Locate the cell with the specified text and output its [x, y] center coordinate. 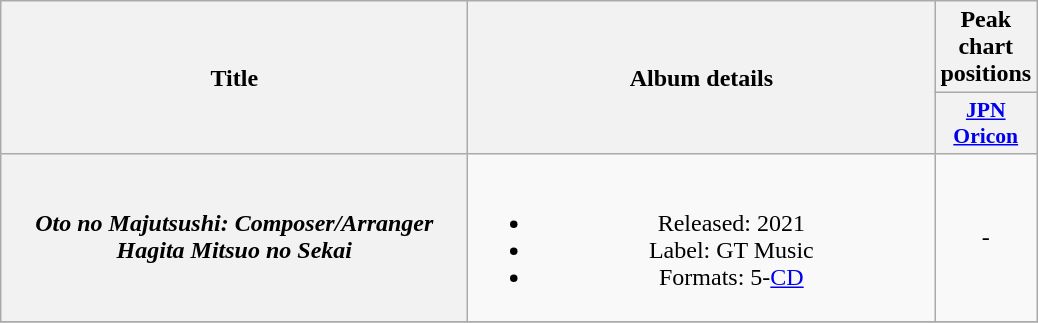
Peak chart positions [986, 47]
Album details [702, 78]
Oto no Majutsushi: Composer/Arranger Hagita Mitsuo no Sekai [234, 238]
JPNOricon [986, 124]
Title [234, 78]
Released: 2021Label: GT MusicFormats: 5-CD [702, 238]
- [986, 238]
